Locate the cell with the specified text and output its (X, Y) center coordinate. 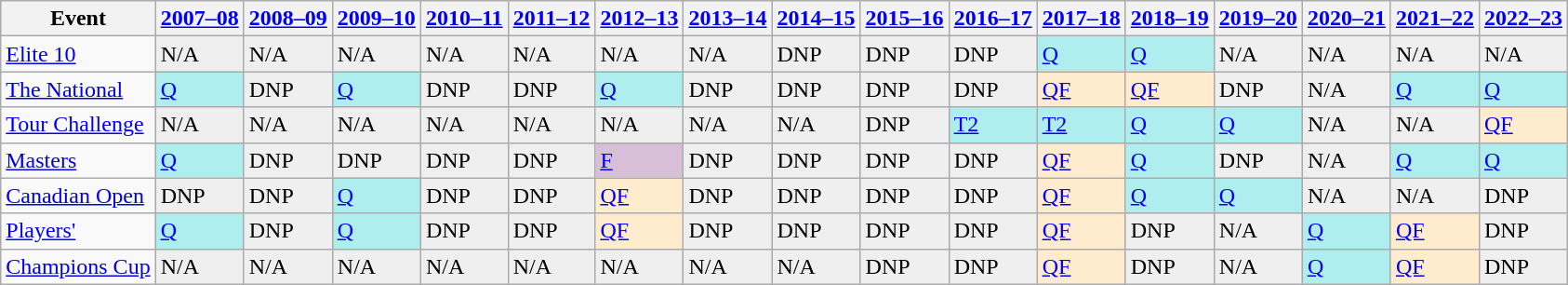
Champions Cup (78, 266)
2020–21 (1347, 19)
2010–11 (464, 19)
2012–13 (640, 19)
Tour Challenge (78, 125)
2009–10 (376, 19)
Canadian Open (78, 196)
The National (78, 89)
2008–09 (288, 19)
2015–16 (904, 19)
2016–17 (993, 19)
2018–19 (1170, 19)
Players' (78, 231)
2021–22 (1434, 19)
2007–08 (199, 19)
2019–20 (1257, 19)
Event (78, 19)
2013–14 (727, 19)
2014–15 (817, 19)
Masters (78, 160)
2022–23 (1523, 19)
F (640, 160)
2017–18 (1081, 19)
2011–12 (551, 19)
Elite 10 (78, 54)
